Capture the cell that displays the provided text and extract its [x, y] central coordinate. 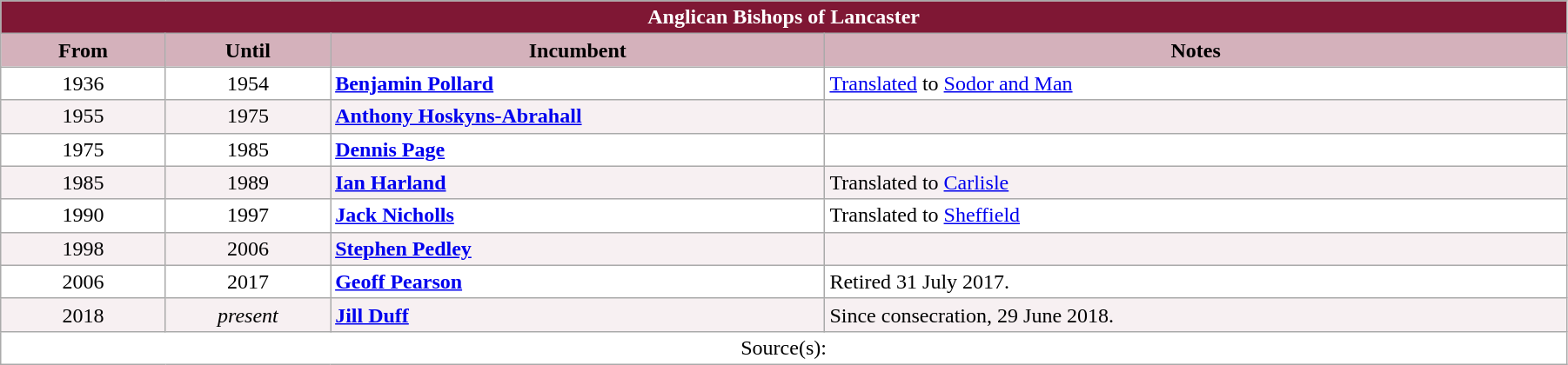
Anglican Bishops of Lancaster [784, 17]
Translated to Sodor and Man [1196, 83]
1989 [247, 182]
1998 [84, 249]
Incumbent [578, 50]
Notes [1196, 50]
Since consecration, 29 June 2018. [1196, 315]
Until [247, 50]
2018 [84, 315]
Source(s): [784, 348]
Geoff Pearson [578, 282]
1936 [84, 83]
Translated to Sheffield [1196, 216]
Jill Duff [578, 315]
1954 [247, 83]
present [247, 315]
Ian Harland [578, 182]
Stephen Pedley [578, 249]
1997 [247, 216]
Translated to Carlisle [1196, 182]
Dennis Page [578, 149]
Retired 31 July 2017. [1196, 282]
1990 [84, 216]
Jack Nicholls [578, 216]
1955 [84, 116]
2017 [247, 282]
Anthony Hoskyns-Abrahall [578, 116]
From [84, 50]
Benjamin Pollard [578, 83]
